Locate the cell with the specified text and output its [x, y] center coordinate. 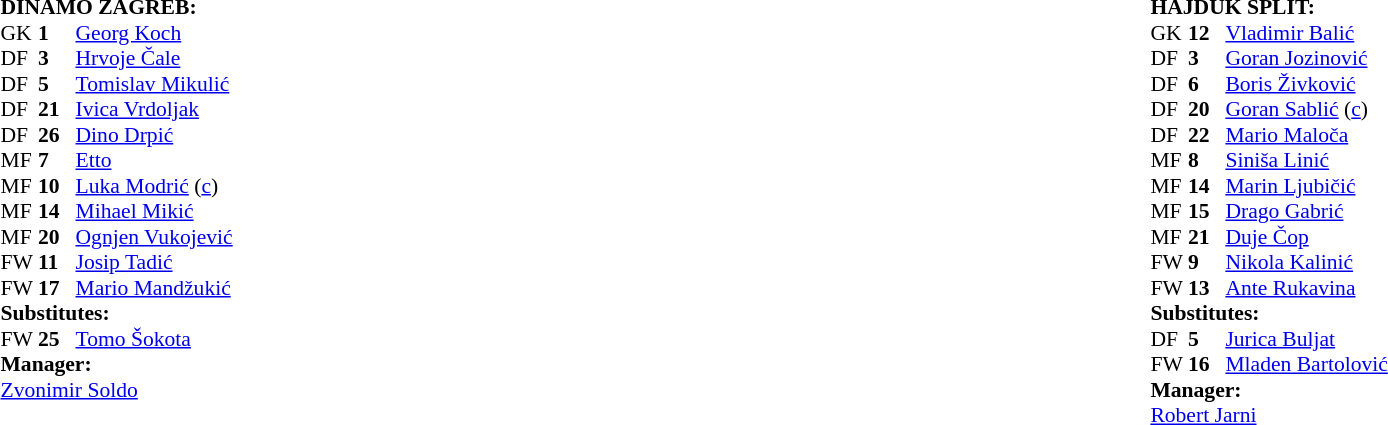
11 [57, 263]
Mihael Mikić [185, 211]
Luka Modrić (c) [185, 186]
17 [57, 288]
Ognjen Vukojević [185, 237]
Dino Drpić [185, 135]
Georg Koch [185, 33]
Manager: [146, 365]
Josip Tadić [185, 263]
Tomislav Mikulić [185, 84]
1 [57, 33]
16 [1207, 365]
Zvonimir Soldo [146, 390]
Mario Mandžukić [185, 288]
Hrvoje Čale [185, 59]
9 [1207, 263]
8 [1207, 161]
7 [57, 161]
Substitutes: [146, 313]
15 [1207, 211]
Etto [185, 161]
Tomo Šokota [185, 339]
Ivica Vrdoljak [185, 109]
6 [1207, 84]
26 [57, 135]
25 [57, 339]
10 [57, 186]
12 [1207, 33]
13 [1207, 288]
22 [1207, 135]
